Determine the [x, y] coordinate at the center of the cell enclosing the given text.  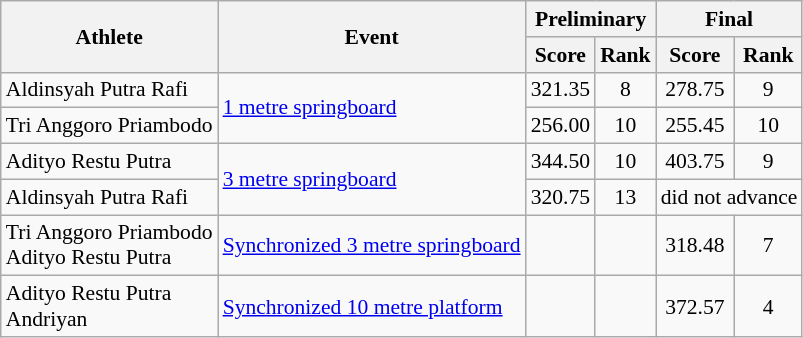
7 [768, 246]
Adityo Restu Putra [110, 162]
3 metre springboard [372, 180]
Adityo Restu PutraAndriyan [110, 306]
Preliminary [591, 19]
Athlete [110, 36]
did not advance [730, 197]
320.75 [560, 197]
Event [372, 36]
255.45 [695, 126]
344.50 [560, 162]
Tri Anggoro PriambodoAdityo Restu Putra [110, 246]
Synchronized 10 metre platform [372, 306]
403.75 [695, 162]
1 metre springboard [372, 108]
321.35 [560, 90]
278.75 [695, 90]
Tri Anggoro Priambodo [110, 126]
Synchronized 3 metre springboard [372, 246]
13 [626, 197]
8 [626, 90]
256.00 [560, 126]
Final [730, 19]
4 [768, 306]
318.48 [695, 246]
372.57 [695, 306]
